From the cell containing the given text, extract its center point as [X, Y] coordinate. 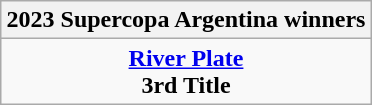
River Plate 3rd Title [186, 72]
2023 Supercopa Argentina winners [186, 20]
